Detect which cell encompasses the target text, then output its [X, Y] center coordinate. 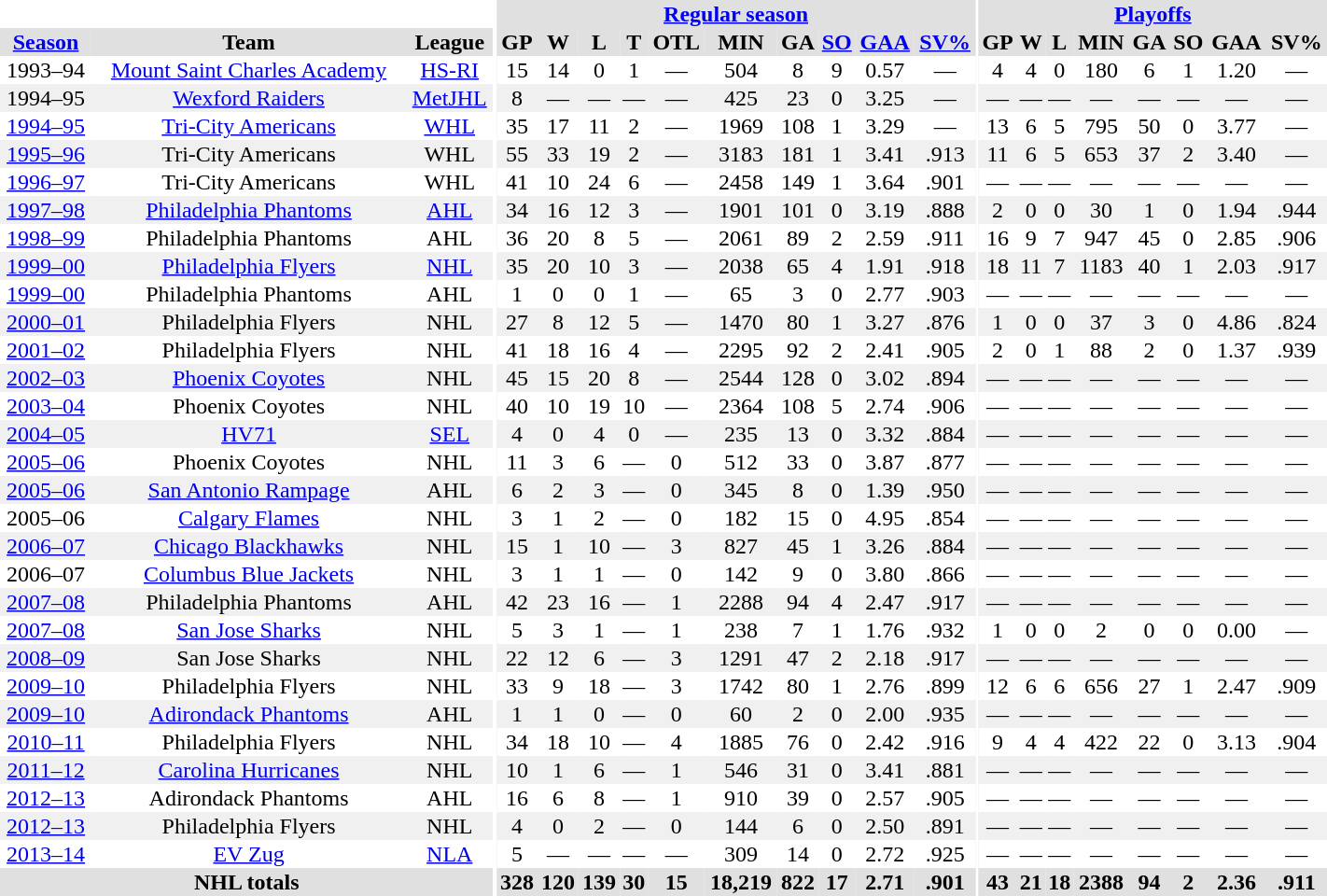
3.32 [885, 434]
.950 [944, 490]
2388 [1101, 882]
822 [798, 882]
144 [741, 826]
1901 [741, 210]
1.39 [885, 490]
0.00 [1236, 630]
3.80 [885, 574]
.877 [944, 462]
Regular season [735, 14]
1996–97 [46, 182]
1742 [741, 686]
1969 [741, 126]
2010–11 [46, 742]
181 [798, 154]
2544 [741, 378]
.824 [1297, 322]
55 [517, 154]
1.91 [885, 266]
142 [741, 574]
1.76 [885, 630]
2.50 [885, 826]
1995–96 [46, 154]
2.41 [885, 350]
2364 [741, 406]
3.25 [885, 98]
2458 [741, 182]
50 [1150, 126]
.894 [944, 378]
3.27 [885, 322]
101 [798, 210]
795 [1101, 126]
2002–03 [46, 378]
NLA [450, 854]
.932 [944, 630]
2011–12 [46, 770]
182 [741, 518]
3.29 [885, 126]
2.74 [885, 406]
4.86 [1236, 322]
3.19 [885, 210]
.909 [1297, 686]
2295 [741, 350]
.899 [944, 686]
Team [248, 42]
139 [599, 882]
31 [798, 770]
3183 [741, 154]
2.18 [885, 658]
3.64 [885, 182]
2.42 [885, 742]
180 [1101, 70]
235 [741, 434]
128 [798, 378]
1997–98 [46, 210]
2.85 [1236, 238]
HS-RI [450, 70]
.944 [1297, 210]
47 [798, 658]
425 [741, 98]
24 [599, 182]
2.71 [885, 882]
3.40 [1236, 154]
1.20 [1236, 70]
Carolina Hurricanes [248, 770]
1291 [741, 658]
18,219 [741, 882]
MetJHL [450, 98]
.891 [944, 826]
947 [1101, 238]
2008–09 [46, 658]
.876 [944, 322]
43 [999, 882]
0.57 [885, 70]
2288 [741, 602]
2003–04 [46, 406]
.939 [1297, 350]
.935 [944, 714]
2001–02 [46, 350]
76 [798, 742]
1470 [741, 322]
1.94 [1236, 210]
827 [741, 546]
2000–01 [46, 322]
309 [741, 854]
SEL [450, 434]
1993–94 [46, 70]
21 [1031, 882]
2061 [741, 238]
.925 [944, 854]
.866 [944, 574]
.888 [944, 210]
NHL totals [246, 882]
Season [46, 42]
San Antonio Rampage [248, 490]
238 [741, 630]
League [450, 42]
1998–99 [46, 238]
2038 [741, 266]
Wexford Raiders [248, 98]
EV Zug [248, 854]
546 [741, 770]
92 [798, 350]
Chicago Blackhawks [248, 546]
.903 [944, 294]
HV71 [248, 434]
3.26 [885, 546]
3.87 [885, 462]
3.77 [1236, 126]
422 [1101, 742]
89 [798, 238]
2013–14 [46, 854]
2.77 [885, 294]
653 [1101, 154]
Calgary Flames [248, 518]
39 [798, 798]
512 [741, 462]
88 [1101, 350]
2.76 [885, 686]
1885 [741, 742]
T [634, 42]
.916 [944, 742]
60 [741, 714]
42 [517, 602]
2.57 [885, 798]
1.37 [1236, 350]
Columbus Blue Jackets [248, 574]
2.72 [885, 854]
3.02 [885, 378]
504 [741, 70]
328 [517, 882]
.881 [944, 770]
2.00 [885, 714]
36 [517, 238]
2.59 [885, 238]
.913 [944, 154]
.918 [944, 266]
.904 [1297, 742]
656 [1101, 686]
.854 [944, 518]
OTL [676, 42]
1183 [1101, 266]
2.03 [1236, 266]
120 [558, 882]
910 [741, 798]
4.95 [885, 518]
Mount Saint Charles Academy [248, 70]
Playoffs [1153, 14]
149 [798, 182]
2.36 [1236, 882]
3.13 [1236, 742]
2004–05 [46, 434]
345 [741, 490]
